Return (X, Y) of the center of cell containing provided text 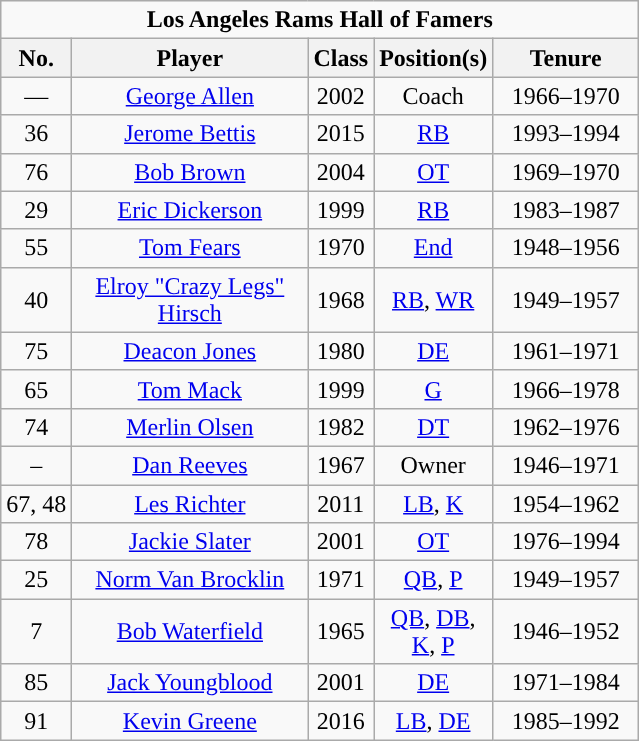
85 (36, 683)
1967 (341, 465)
2002 (341, 96)
DT (434, 427)
1962–1976 (566, 427)
74 (36, 427)
Owner (434, 465)
George Allen (190, 96)
1948–1956 (566, 248)
Tenure (566, 58)
G (434, 389)
Deacon Jones (190, 351)
75 (36, 351)
End (434, 248)
Merlin Olsen (190, 427)
1993–1994 (566, 134)
Jerome Bettis (190, 134)
Kevin Greene (190, 721)
Position(s) (434, 58)
No. (36, 58)
1965 (341, 632)
RB, WR (434, 300)
Jack Youngblood (190, 683)
Elroy "Crazy Legs" Hirsch (190, 300)
1971–1984 (566, 683)
36 (36, 134)
67, 48 (36, 503)
Norm Van Brocklin (190, 580)
Player (190, 58)
Tom Mack (190, 389)
Les Richter (190, 503)
1946–1952 (566, 632)
Bob Brown (190, 172)
Dan Reeves (190, 465)
1982 (341, 427)
29 (36, 210)
Coach (434, 96)
LB, DE (434, 721)
2016 (341, 721)
55 (36, 248)
Class (341, 58)
2015 (341, 134)
91 (36, 721)
1966–1970 (566, 96)
7 (36, 632)
1961–1971 (566, 351)
25 (36, 580)
1971 (341, 580)
1970 (341, 248)
QB, P (434, 580)
Jackie Slater (190, 542)
65 (36, 389)
1983–1987 (566, 210)
40 (36, 300)
Bob Waterfield (190, 632)
1969–1970 (566, 172)
Eric Dickerson (190, 210)
1966–1978 (566, 389)
1980 (341, 351)
1976–1994 (566, 542)
2004 (341, 172)
LB, K (434, 503)
1946–1971 (566, 465)
Tom Fears (190, 248)
— (36, 96)
QB, DB, K, P (434, 632)
1954–1962 (566, 503)
1985–1992 (566, 721)
2011 (341, 503)
Los Angeles Rams Hall of Famers (320, 20)
78 (36, 542)
– (36, 465)
1968 (341, 300)
76 (36, 172)
